Provide the (x, y) coordinate of the cell's center where the given text is located.  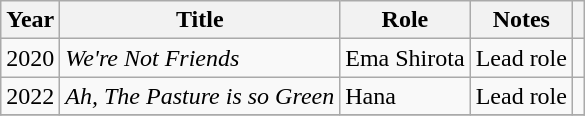
Title (200, 20)
Notes (521, 20)
Ah, The Pasture is so Green (200, 96)
Hana (405, 96)
Year (30, 20)
We're Not Friends (200, 58)
2022 (30, 96)
2020 (30, 58)
Role (405, 20)
Ema Shirota (405, 58)
